For the text-containing cell, return its midpoint in [X, Y] coordinate format. 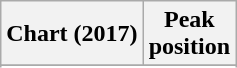
Chart (2017) [72, 34]
Peakposition [189, 34]
